Return [X, Y] of the center of cell containing provided text 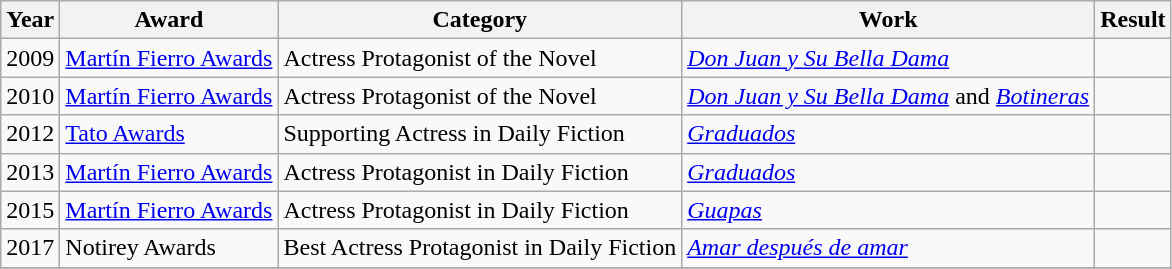
Best Actress Protagonist in Daily Fiction [480, 248]
Result [1133, 20]
2009 [30, 58]
Amar después de amar [888, 248]
2010 [30, 96]
2017 [30, 248]
Don Juan y Su Bella Dama [888, 58]
Category [480, 20]
Award [169, 20]
Year [30, 20]
Don Juan y Su Bella Dama and Botineras [888, 96]
Notirey Awards [169, 248]
Tato Awards [169, 134]
Guapas [888, 210]
2013 [30, 172]
Supporting Actress in Daily Fiction [480, 134]
2015 [30, 210]
Work [888, 20]
2012 [30, 134]
